Return the (x, y) coordinate for the center point of the cell that contains the specified text.  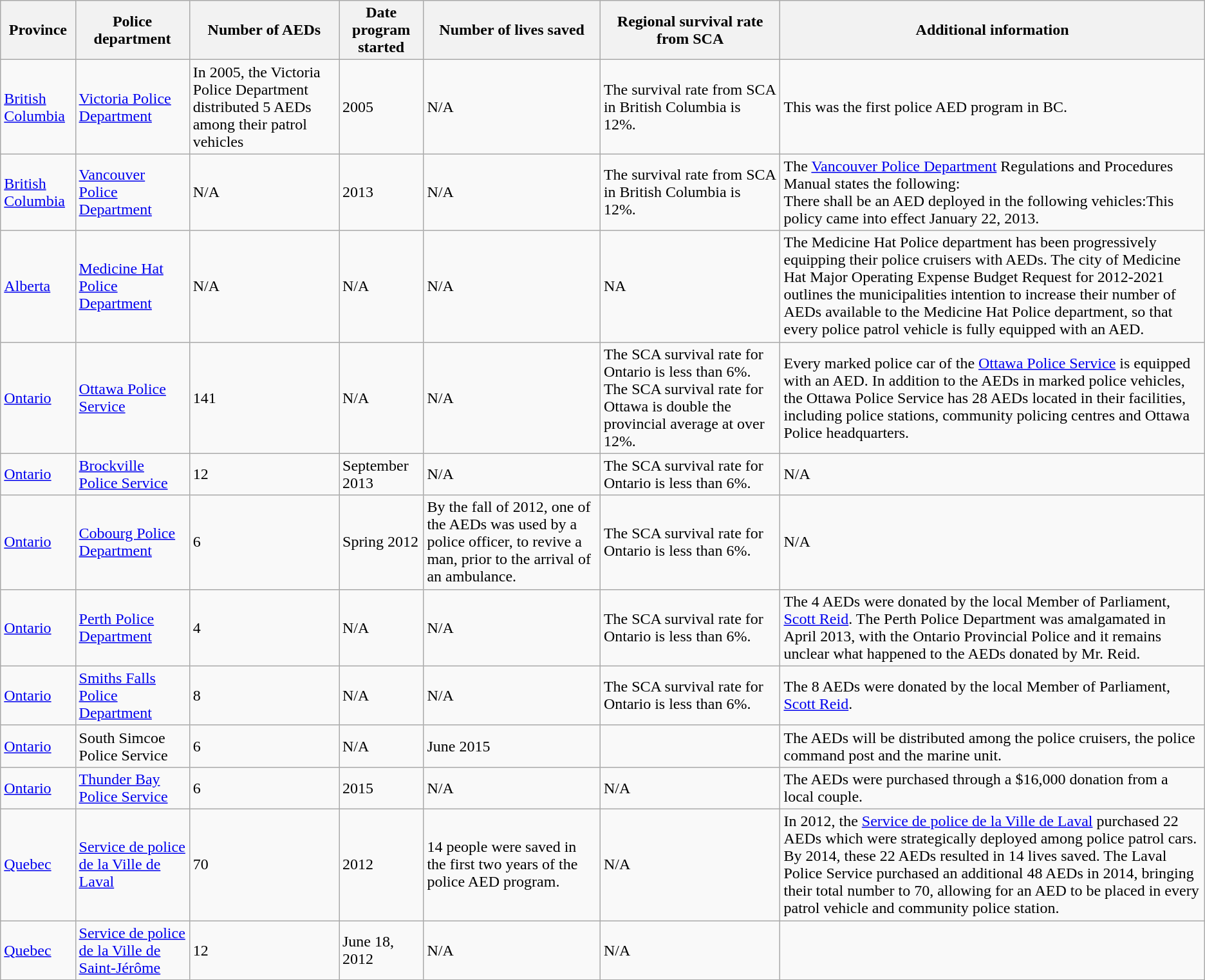
Medicine Hat Police Department (133, 286)
June 2015 (512, 746)
Smiths Falls Police Department (133, 695)
June 18, 2012 (381, 950)
Cobourg Police Department (133, 542)
Additional information (993, 30)
Number of AEDs (264, 30)
70 (264, 864)
2012 (381, 864)
Ottawa Police Service (133, 398)
8 (264, 695)
Police department (133, 30)
South Simcoe Police Service (133, 746)
September 2013 (381, 474)
4 (264, 627)
The 8 AEDs were donated by the local Member of Parliament, Scott Reid. (993, 695)
Perth Police Department (133, 627)
Service de police de la Ville de Laval (133, 864)
This was the first police AED program in BC. (993, 107)
2005 (381, 107)
2013 (381, 192)
Spring 2012 (381, 542)
Service de police de la Ville de Saint-Jérôme (133, 950)
14 people were saved in the first two years of the police AED program. (512, 864)
2015 (381, 788)
In 2005, the Victoria Police Department distributed 5 AEDs among their patrol vehicles (264, 107)
Brockville Police Service (133, 474)
Regional survival rate from SCA (690, 30)
Alberta (38, 286)
Vancouver Police Department (133, 192)
Date program started (381, 30)
By the fall of 2012, one of the AEDs was used by a police officer, to revive a man, prior to the arrival of an ambulance. (512, 542)
The AEDs will be distributed among the police cruisers, the police command post and the marine unit. (993, 746)
The SCA survival rate for Ontario is less than 6%. The SCA survival rate for Ottawa is double the provincial average at over 12%. (690, 398)
Victoria Police Department (133, 107)
Province (38, 30)
NA (690, 286)
The AEDs were purchased through a $16,000 donation from a local couple. (993, 788)
141 (264, 398)
Thunder Bay Police Service (133, 788)
Number of lives saved (512, 30)
